Locate the cell with the specified text and output its [X, Y] center coordinate. 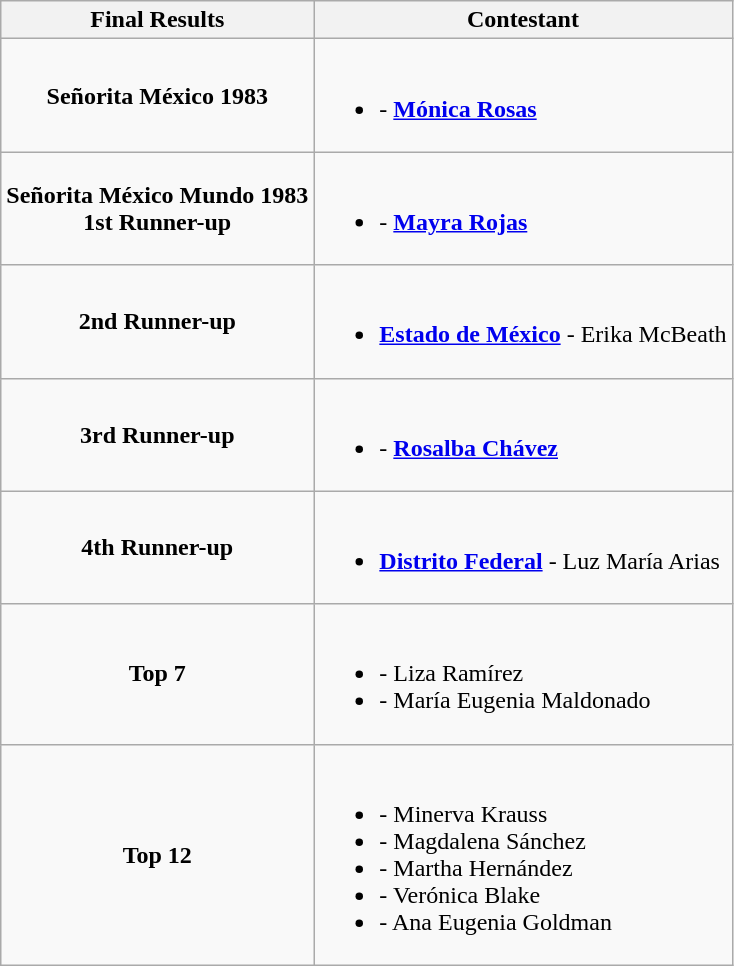
4th Runner-up [158, 548]
Señorita México 1983 [158, 96]
Distrito Federal - Luz María Arias [523, 548]
Top 12 [158, 854]
2nd Runner-up [158, 322]
- Minerva Krauss - Magdalena Sánchez - Martha Hernández - Verónica Blake - Ana Eugenia Goldman [523, 854]
Final Results [158, 20]
Contestant [523, 20]
- Rosalba Chávez [523, 434]
- Liza Ramírez - María Eugenia Maldonado [523, 674]
Señorita México Mundo 19831st Runner-up [158, 208]
3rd Runner-up [158, 434]
Top 7 [158, 674]
- Mayra Rojas [523, 208]
Estado de México - Erika McBeath [523, 322]
- Mónica Rosas [523, 96]
